Search for the cell housing the specified text and yield its [x, y] center coordinate. 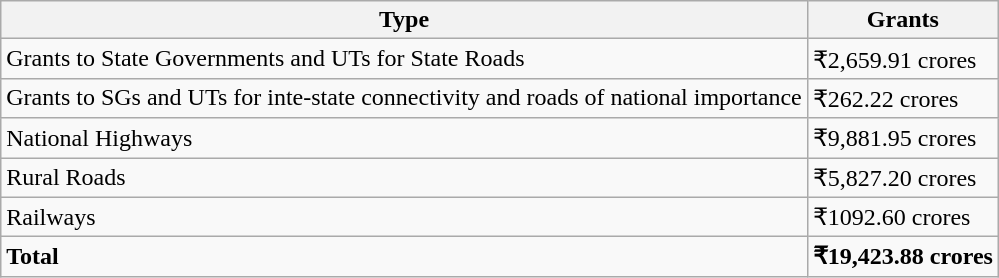
Railways [404, 217]
National Highways [404, 138]
₹9,881.95 crores [902, 138]
Grants [902, 20]
₹1092.60 crores [902, 217]
₹2,659.91 crores [902, 59]
Grants to SGs and UTs for inte-state connectivity and roads of national importance [404, 98]
Grants to State Governments and UTs for State Roads [404, 59]
Type [404, 20]
₹19,423.88 crores [902, 257]
Rural Roads [404, 178]
Total [404, 257]
₹5,827.20 crores [902, 178]
₹262.22 crores [902, 98]
